Pinpoint the cell where the given text exists, returning its [x, y] midpoint coordinate. 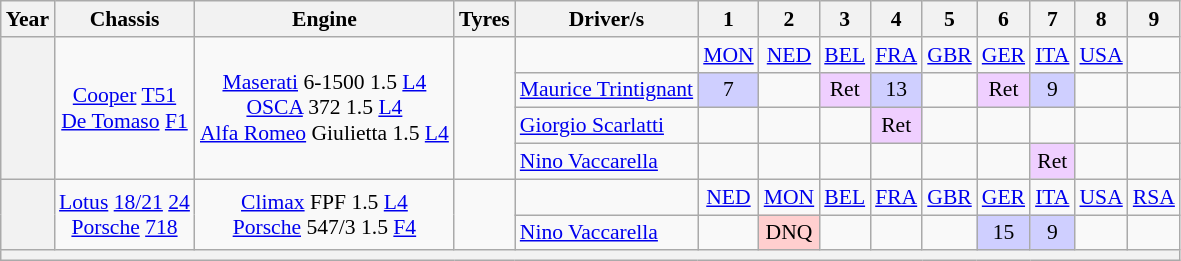
6 [1004, 19]
Year [28, 19]
3 [844, 19]
RSA [1154, 197]
4 [896, 19]
15 [1004, 233]
Giorgio Scarlatti [606, 126]
Maserati 6-1500 1.5 L4OSCA 372 1.5 L4Alfa Romeo Giulietta 1.5 L4 [324, 108]
Chassis [124, 19]
1 [728, 19]
Maurice Trintignant [606, 90]
2 [790, 19]
13 [896, 90]
Engine [324, 19]
DNQ [790, 233]
Tyres [484, 19]
Lotus 18/21 24Porsche 718 [124, 214]
8 [1100, 19]
5 [950, 19]
Driver/s [606, 19]
Climax FPF 1.5 L4Porsche 547/3 1.5 F4 [324, 214]
Cooper T51De Tomaso F1 [124, 108]
